Provide the (x, y) coordinate of the cell's center where the given text is located.  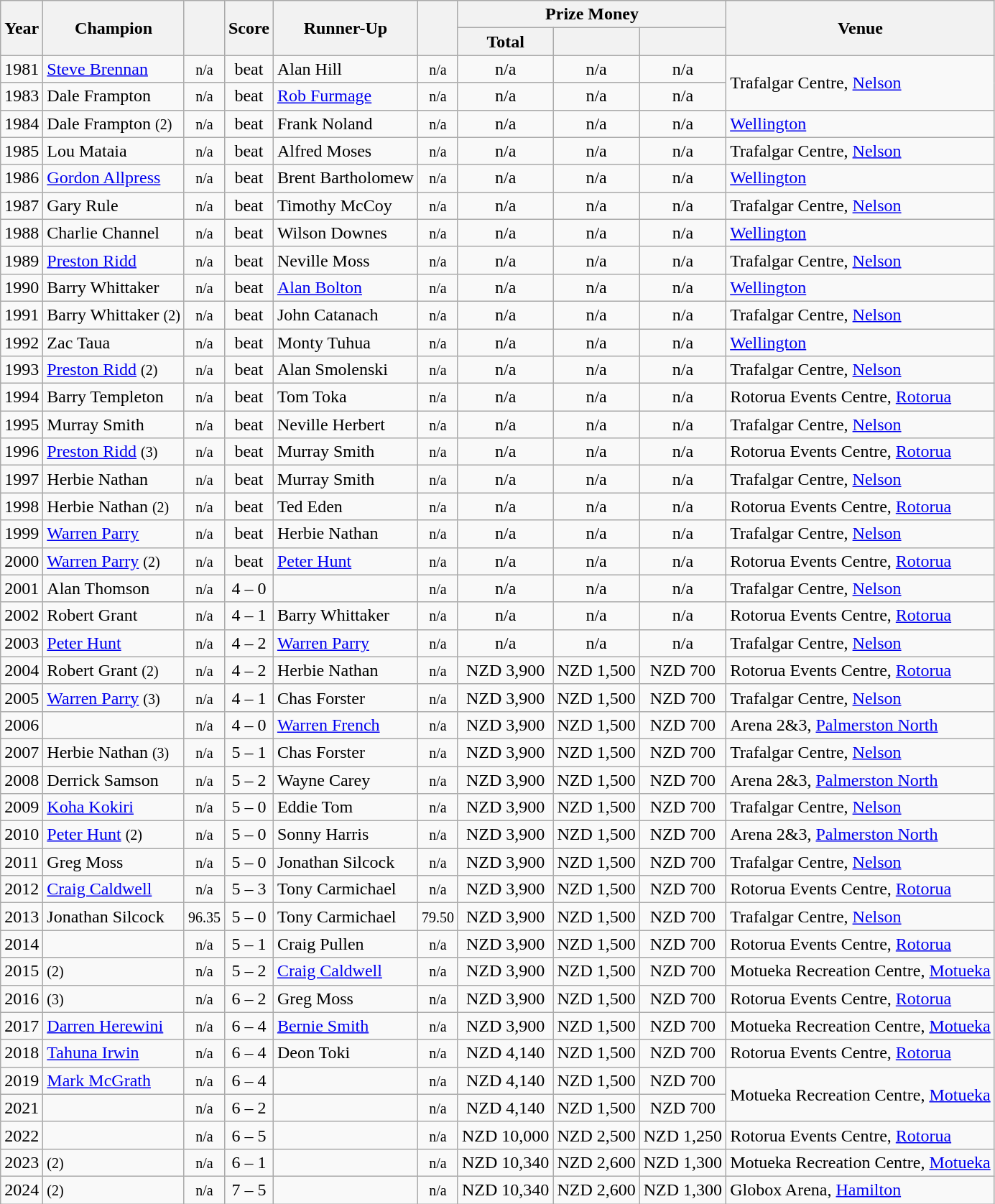
Craig Pullen (345, 944)
Tahuna Irwin (114, 1053)
1995 (22, 425)
Year (22, 28)
Gary Rule (114, 205)
2023 (22, 1162)
Preston Ridd (3) (114, 452)
1997 (22, 479)
Derrick Samson (114, 779)
1993 (22, 370)
2013 (22, 917)
Bernie Smith (345, 1026)
1985 (22, 151)
Brent Bartholomew (345, 178)
Deon Toki (345, 1053)
2008 (22, 779)
Alan Thomson (114, 588)
2001 (22, 588)
Barry Templeton (114, 397)
Rob Furmage (345, 96)
Herbie Nathan (3) (114, 752)
1989 (22, 260)
2010 (22, 835)
Alan Bolton (345, 287)
Barry Whittaker (2) (114, 315)
79.50 (438, 917)
2011 (22, 862)
Herbie Nathan (2) (114, 506)
Prize Money (592, 14)
2012 (22, 889)
Eddie Tom (345, 807)
2014 (22, 944)
Alan Smolenski (345, 370)
Globox Arena, Hamilton (861, 1190)
John Catanach (345, 315)
Alan Hill (345, 69)
Mark McGrath (114, 1080)
1991 (22, 315)
2007 (22, 752)
2017 (22, 1026)
1984 (22, 124)
Warren French (345, 725)
Zac Taua (114, 343)
1990 (22, 287)
2024 (22, 1190)
96.35 (204, 917)
1987 (22, 205)
Wilson Downes (345, 233)
Runner-Up (345, 28)
2018 (22, 1053)
Tom Toka (345, 397)
Sonny Harris (345, 835)
2016 (22, 999)
Robert Grant (114, 616)
(3) (114, 999)
Dale Frampton (114, 96)
6 – 1 (249, 1162)
2004 (22, 670)
Gordon Allpress (114, 178)
Steve Brennan (114, 69)
2003 (22, 643)
2015 (22, 971)
1994 (22, 397)
Darren Herewini (114, 1026)
6 – 5 (249, 1135)
Preston Ridd (2) (114, 370)
Preston Ridd (114, 260)
2002 (22, 616)
2019 (22, 1080)
2005 (22, 698)
NZD 1,250 (682, 1135)
Dale Frampton (2) (114, 124)
Timothy McCoy (345, 205)
Lou Mataia (114, 151)
NZD 10,000 (505, 1135)
Ted Eden (345, 506)
Peter Hunt (2) (114, 835)
2021 (22, 1108)
2006 (22, 725)
1992 (22, 343)
1998 (22, 506)
1983 (22, 96)
2009 (22, 807)
1986 (22, 178)
Warren Parry (2) (114, 561)
Robert Grant (2) (114, 670)
Monty Tuhua (345, 343)
Warren Parry (3) (114, 698)
Score (249, 28)
Neville Moss (345, 260)
5 – 3 (249, 889)
Alfred Moses (345, 151)
Frank Noland (345, 124)
Total (505, 42)
Charlie Channel (114, 233)
Venue (861, 28)
2000 (22, 561)
1996 (22, 452)
1988 (22, 233)
2022 (22, 1135)
NZD 2,500 (596, 1135)
1981 (22, 69)
7 – 5 (249, 1190)
Wayne Carey (345, 779)
1999 (22, 534)
Koha Kokiri (114, 807)
Neville Herbert (345, 425)
Champion (114, 28)
